Return the (X, Y) coordinate for the center point of the cell that contains the specified text.  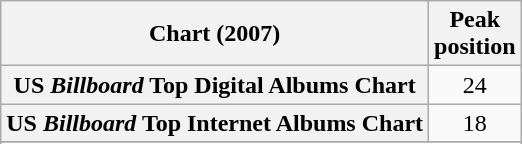
Peakposition (475, 34)
US Billboard Top Digital Albums Chart (215, 85)
24 (475, 85)
Chart (2007) (215, 34)
18 (475, 123)
US Billboard Top Internet Albums Chart (215, 123)
